Identify which cell holds the provided text, then report its (x, y) central coordinate. 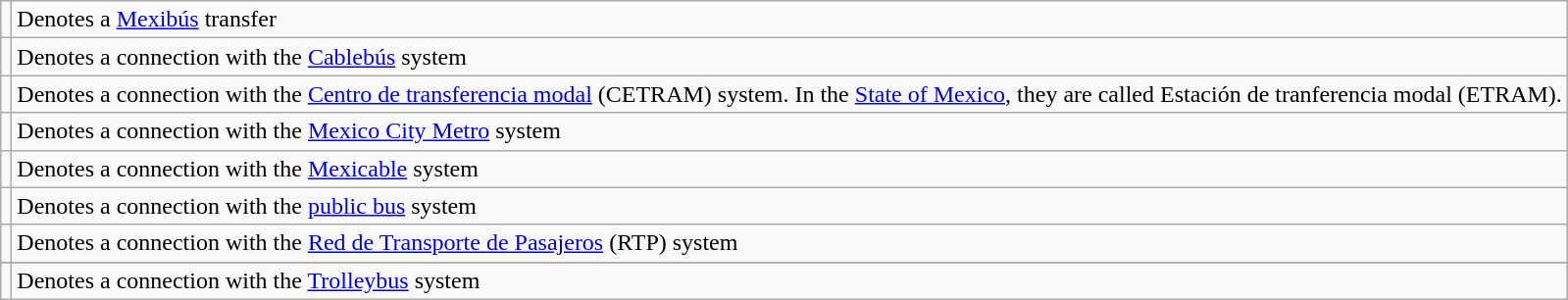
Denotes a connection with the Mexicable system (790, 169)
Denotes a connection with the Red de Transporte de Pasajeros (RTP) system (790, 243)
Denotes a connection with the Cablebús system (790, 57)
Denotes a Mexibús transfer (790, 20)
Denotes a connection with the public bus system (790, 206)
Denotes a connection with the Mexico City Metro system (790, 131)
Denotes a connection with the Trolleybus system (790, 280)
